Determine the (X, Y) coordinate at the center of the cell enclosing the given text.  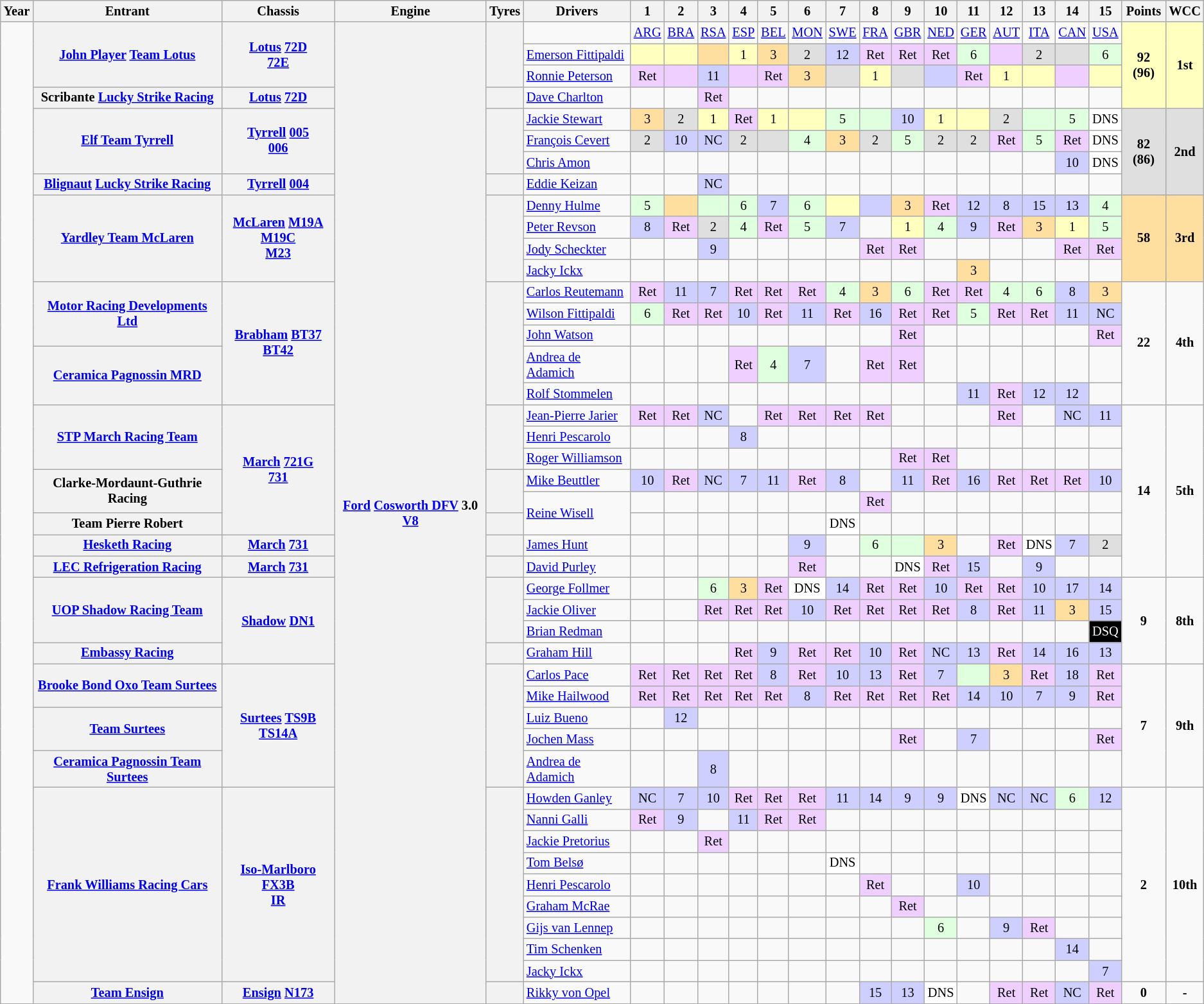
Howden Ganley (577, 798)
Year (17, 11)
2nd (1185, 151)
Team Pierre Robert (127, 523)
Tim Schenken (577, 949)
Jochen Mass (577, 740)
Engine (410, 11)
Tyrrell 004 (278, 184)
Mike Hailwood (577, 697)
18 (1072, 675)
Graham McRae (577, 906)
Iso-Marlboro FX3BIR (278, 885)
Luiz Bueno (577, 718)
22 (1144, 343)
RSA (713, 33)
Ensign N173 (278, 992)
Roger Williamson (577, 458)
8th (1185, 620)
Peter Revson (577, 227)
Eddie Keizan (577, 184)
Tyres (505, 11)
Team Ensign (127, 992)
Team Surtees (127, 728)
FRA (875, 33)
DSQ (1105, 632)
Lotus 72D (278, 98)
Clarke-Mordaunt-Guthrie Racing (127, 490)
Brooke Bond Oxo Team Surtees (127, 686)
STP March Racing Team (127, 437)
3rd (1185, 238)
Points (1144, 11)
Blignaut Lucky Strike Racing (127, 184)
Tom Belsø (577, 863)
Rikky von Opel (577, 992)
Hesketh Racing (127, 545)
Carlos Pace (577, 675)
GER (973, 33)
Chris Amon (577, 162)
5th (1185, 490)
1st (1185, 65)
Tyrrell 005006 (278, 141)
Rolf Stommelen (577, 394)
92 (96) (1144, 65)
Chassis (278, 11)
Ceramica Pagnossin Team Surtees (127, 769)
Jody Scheckter (577, 249)
Wilson Fittipaldi (577, 314)
McLaren M19AM19CM23 (278, 238)
Reine Wisell (577, 512)
Jackie Pretorius (577, 842)
Elf Team Tyrrell (127, 141)
Dave Charlton (577, 98)
Scribante Lucky Strike Racing (127, 98)
Jean-Pierre Jarier (577, 415)
Mike Beuttler (577, 480)
John Player Team Lotus (127, 54)
Drivers (577, 11)
François Cevert (577, 141)
Frank Williams Racing Cars (127, 885)
AUT (1006, 33)
USA (1105, 33)
Surtees TS9BTS14A (278, 725)
Carlos Reutemann (577, 292)
Gijs van Lennep (577, 928)
ARG (647, 33)
Entrant (127, 11)
BEL (773, 33)
Denny Hulme (577, 205)
Graham Hill (577, 653)
GBR (908, 33)
17 (1072, 588)
James Hunt (577, 545)
Yardley Team McLaren (127, 238)
Ceramica Pagnossin MRD (127, 375)
Nanni Galli (577, 820)
MON (807, 33)
Motor Racing Developments Ltd (127, 313)
9th (1185, 725)
Jackie Oliver (577, 610)
Emerson Fittipaldi (577, 55)
Ronnie Peterson (577, 76)
ESP (744, 33)
Brabham BT37BT42 (278, 343)
Jackie Stewart (577, 119)
March 721G731 (278, 469)
0 (1144, 992)
LEC Refrigeration Racing (127, 567)
NED (941, 33)
Embassy Racing (127, 653)
Shadow DN1 (278, 620)
BRA (681, 33)
82 (86) (1144, 151)
58 (1144, 238)
UOP Shadow Racing Team (127, 610)
Lotus 72D72E (278, 54)
SWE (842, 33)
David Purley (577, 567)
Brian Redman (577, 632)
WCC (1185, 11)
ITA (1039, 33)
- (1185, 992)
Ford Cosworth DFV 3.0 V8 (410, 512)
10th (1185, 885)
CAN (1072, 33)
John Watson (577, 335)
4th (1185, 343)
George Follmer (577, 588)
